Scan for the cell matching the given text and deliver its (X, Y) coordinate at center. 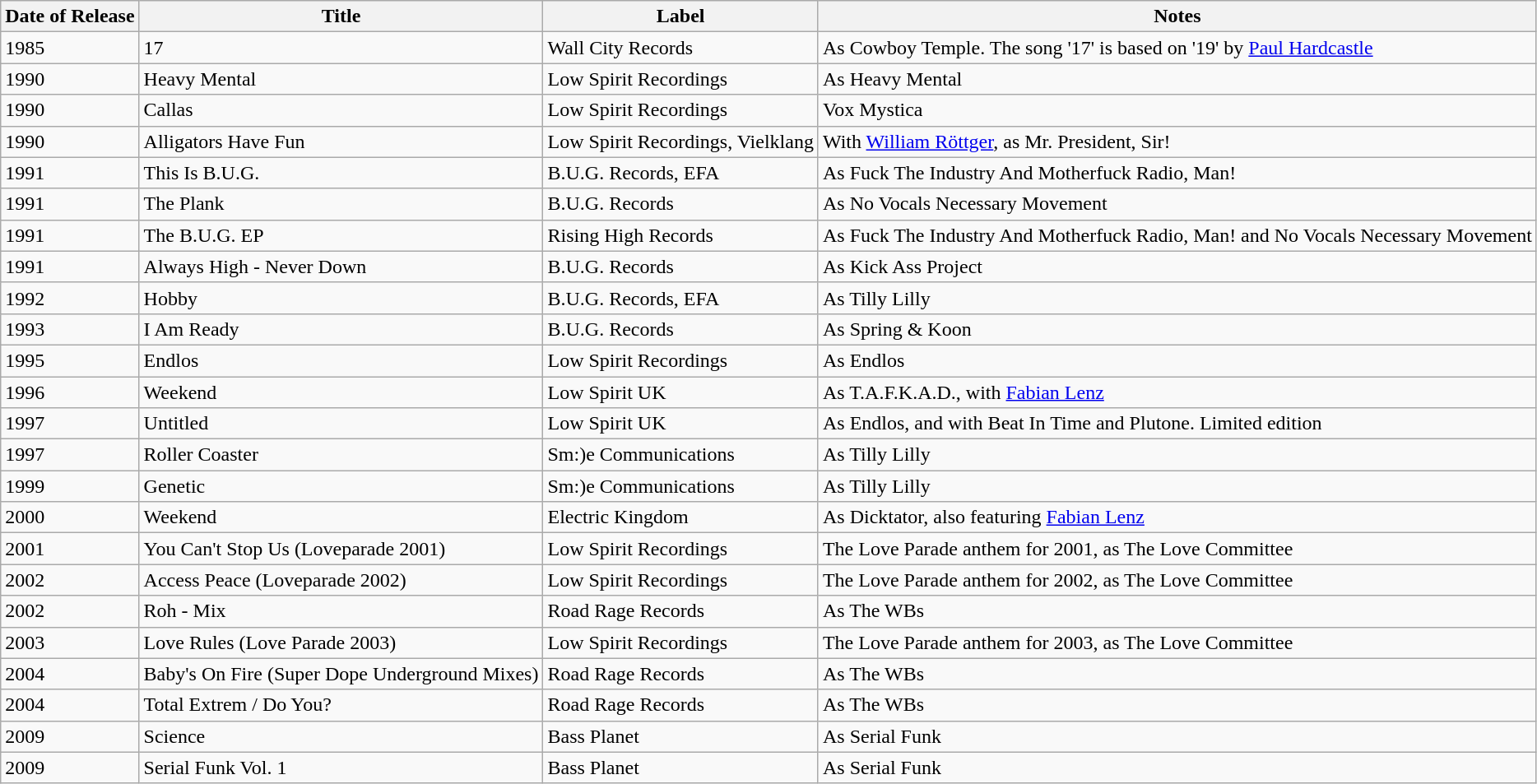
As Endlos, and with Beat In Time and Plutone. Limited edition (1177, 424)
You Can't Stop Us (Loveparade 2001) (341, 549)
The B.U.G. EP (341, 235)
1992 (70, 298)
The Love Parade anthem for 2003, as The Love Committee (1177, 643)
The Love Parade anthem for 2002, as The Love Committee (1177, 580)
Love Rules (Love Parade 2003) (341, 643)
Date of Release (70, 16)
The Love Parade anthem for 2001, as The Love Committee (1177, 549)
As T.A.F.K.A.D., with Fabian Lenz (1177, 392)
Always High - Never Down (341, 267)
Electric Kingdom (680, 517)
Access Peace (Loveparade 2002) (341, 580)
Roh - Mix (341, 611)
As Dicktator, also featuring Fabian Lenz (1177, 517)
I Am Ready (341, 329)
Hobby (341, 298)
Total Extrem / Do You? (341, 705)
Endlos (341, 360)
The Plank (341, 204)
2000 (70, 517)
This Is B.U.G. (341, 173)
Serial Funk Vol. 1 (341, 768)
Heavy Mental (341, 79)
As Fuck The Industry And Motherfuck Radio, Man! and No Vocals Necessary Movement (1177, 235)
Roller Coaster (341, 455)
1993 (70, 329)
Wall City Records (680, 48)
1996 (70, 392)
Science (341, 736)
As No Vocals Necessary Movement (1177, 204)
1995 (70, 360)
Label (680, 16)
As Fuck The Industry And Motherfuck Radio, Man! (1177, 173)
With William Röttger, as Mr. President, Sir! (1177, 141)
17 (341, 48)
2001 (70, 549)
Genetic (341, 486)
Vox Mystica (1177, 110)
As Spring & Koon (1177, 329)
1999 (70, 486)
As Endlos (1177, 360)
Alligators Have Fun (341, 141)
1985 (70, 48)
Baby's On Fire (Super Dope Underground Mixes) (341, 674)
Untitled (341, 424)
As Cowboy Temple. The song '17' is based on '19' by Paul Hardcastle (1177, 48)
Notes (1177, 16)
Title (341, 16)
Rising High Records (680, 235)
2003 (70, 643)
Low Spirit Recordings, Vielklang (680, 141)
Callas (341, 110)
As Kick Ass Project (1177, 267)
As Heavy Mental (1177, 79)
